Return (X, Y) of the center of cell containing provided text 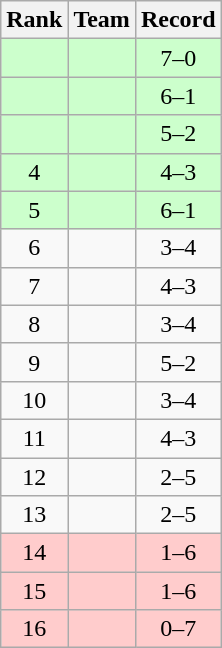
14 (34, 553)
11 (34, 438)
6 (34, 248)
12 (34, 477)
Record (178, 20)
7 (34, 286)
0–7 (178, 629)
13 (34, 515)
4 (34, 172)
16 (34, 629)
8 (34, 324)
Team (102, 20)
9 (34, 362)
5 (34, 210)
7–0 (178, 58)
Rank (34, 20)
10 (34, 400)
15 (34, 591)
